Scan for the cell matching the given text and deliver its [x, y] coordinate at center. 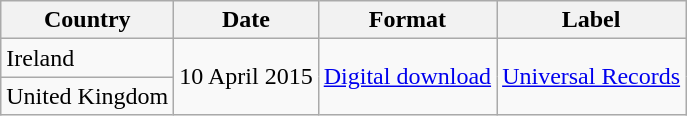
Ireland [88, 58]
Universal Records [592, 77]
Format [407, 20]
Label [592, 20]
Digital download [407, 77]
Country [88, 20]
United Kingdom [88, 96]
Date [246, 20]
10 April 2015 [246, 77]
